Detect which cell encompasses the target text, then output its [X, Y] center coordinate. 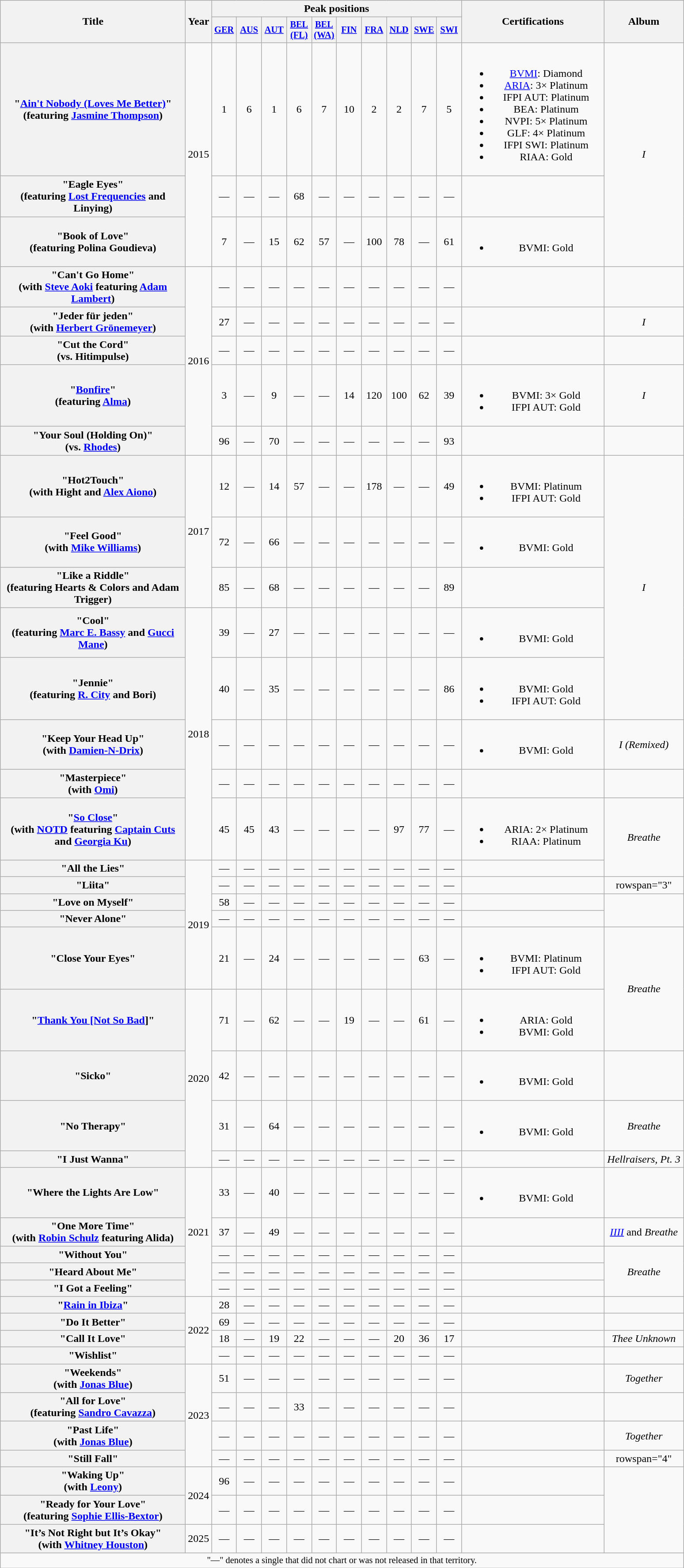
"Rain in Ibiza" [93, 1305]
"Call It Love" [93, 1338]
IIII and Breathe [643, 1232]
Title [93, 22]
66 [274, 542]
"Jeder für jeden"(with Herbert Grönemeyer) [93, 321]
"Cut the Cord"(vs. Hitimpulse) [93, 351]
GER [224, 30]
31 [224, 1126]
2024 [199, 1496]
Thee Unknown [643, 1338]
SWI [449, 30]
NLD [399, 30]
"Sicko" [93, 1076]
24 [274, 958]
"Heard About Me" [93, 1271]
SWE [424, 30]
"Eagle Eyes"(featuring Lost Frequencies and Linying) [93, 196]
72 [224, 542]
2020 [199, 1078]
20 [399, 1338]
2023 [199, 1416]
ARIA: GoldBVMI: Gold [533, 1020]
2019 [199, 924]
ARIA: 2× PlatinumRIAA: Platinum [533, 829]
"Where the Lights Are Low" [93, 1192]
9 [274, 396]
178 [374, 486]
2022 [199, 1330]
78 [399, 242]
"Weekends"(with Jonas Blue) [93, 1379]
AUT [274, 30]
5 [449, 109]
"Still Fall" [93, 1458]
"All the Lies" [93, 868]
"Thank You [Not So Bad]" [93, 1020]
"Ready for Your Love"(featuring Sophie Ellis-Bextor) [93, 1510]
rowspan="3" [643, 885]
Hellraisers, Pt. 3 [643, 1159]
21 [224, 958]
BVMI: DiamondARIA: 3× PlatinumIFPI AUT: PlatinumBEA: PlatinumNVPI: 5× PlatinumGLF: 4× PlatinumIFPI SWI: PlatinumRIAA: Gold [533, 109]
rowspan="4" [643, 1458]
"Book of Love"(featuring Polina Goudieva) [93, 242]
"All for Love"(featuring Sandro Cavazza) [93, 1407]
51 [224, 1379]
"—" denotes a single that did not chart or was not released in that territory. [342, 1560]
2025 [199, 1538]
BVMI: GoldIFPI AUT: Gold [533, 688]
"I Just Wanna" [93, 1159]
"Bonfire"(featuring Alma) [93, 396]
"Can't Go Home"(with Steve Aoki featuring Adam Lambert) [93, 287]
Album [643, 22]
"Without You" [93, 1254]
70 [274, 441]
"Wishlist" [93, 1356]
22 [300, 1338]
"Liita" [93, 885]
"One More Time"(with Robin Schulz featuring Alida) [93, 1232]
"It’s Not Right but It’s Okay"(with Whitney Houston) [93, 1538]
28 [224, 1305]
"No Therapy" [93, 1126]
"Your Soul (Holding On)"(vs. Rhodes) [93, 441]
"Hot2Touch"(with Hight and Alex Aiono) [93, 486]
"Never Alone" [93, 919]
63 [424, 958]
Peak positions [337, 9]
Year [199, 22]
BEL(WA) [324, 30]
15 [274, 242]
35 [274, 688]
FIN [349, 30]
36 [424, 1338]
"Feel Good"(with Mike Williams) [93, 542]
18 [224, 1338]
2015 [199, 155]
"Keep Your Head Up"(with Damien-N-Drix) [93, 744]
"So Close" (with NOTD featuring Captain Cuts and Georgia Ku) [93, 829]
"Close Your Eyes" [93, 958]
FRA [374, 30]
2016 [199, 361]
"Cool"(featuring Marc E. Bassy and Gucci Mane) [93, 632]
"Masterpiece"(with Omi) [93, 783]
58 [224, 902]
"Ain't Nobody (Loves Me Better)"(featuring Jasmine Thompson) [93, 109]
17 [449, 1338]
"Do It Better" [93, 1322]
37 [224, 1232]
89 [449, 587]
BVMI: 3× GoldIFPI AUT: Gold [533, 396]
93 [449, 441]
10 [349, 109]
AUS [249, 30]
"Waking Up"(with Leony) [93, 1481]
I (Remixed) [643, 744]
"I Got a Feeling" [93, 1288]
86 [449, 688]
Certifications [533, 22]
43 [274, 829]
69 [224, 1322]
85 [224, 587]
BEL(FL) [300, 30]
2018 [199, 734]
64 [274, 1126]
77 [424, 829]
42 [224, 1076]
71 [224, 1020]
"Jennie"(featuring R. City and Bori) [93, 688]
"Like a Riddle"(featuring Hearts & Colors and Adam Trigger) [93, 587]
3 [224, 396]
2021 [199, 1232]
12 [224, 486]
120 [374, 396]
"Past Life"(with Jonas Blue) [93, 1436]
97 [399, 829]
2017 [199, 532]
"Love on Myself" [93, 902]
